Return the (x, y) coordinate for the center point of the cell that contains the specified text.  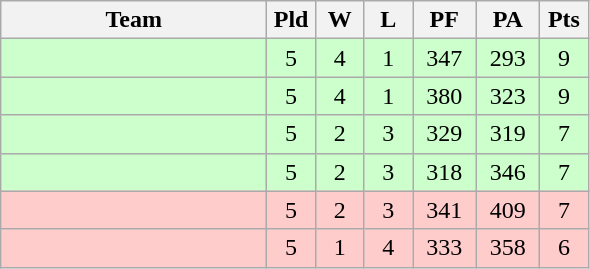
333 (444, 248)
293 (508, 58)
346 (508, 172)
PF (444, 20)
L (388, 20)
319 (508, 134)
329 (444, 134)
341 (444, 210)
Pld (292, 20)
358 (508, 248)
6 (564, 248)
PA (508, 20)
318 (444, 172)
Team (134, 20)
347 (444, 58)
Pts (564, 20)
380 (444, 96)
409 (508, 210)
W (340, 20)
323 (508, 96)
